Extract the (x, y) coordinate from the center of the cell holding the provided text.  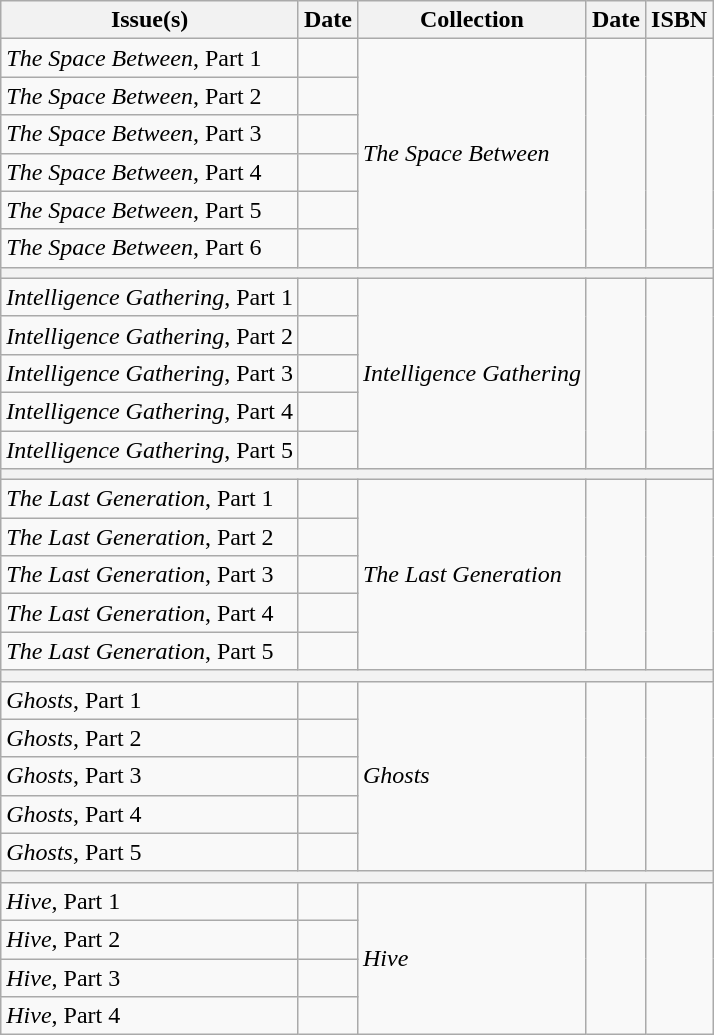
Issue(s) (150, 20)
The Last Generation, Part 3 (150, 575)
The Last Generation, Part 1 (150, 499)
Ghosts, Part 1 (150, 700)
The Space Between, Part 3 (150, 134)
Intelligence Gathering, Part 4 (150, 411)
Intelligence Gathering (472, 373)
Ghosts (472, 776)
The Space Between, Part 6 (150, 248)
Intelligence Gathering, Part 1 (150, 297)
The Last Generation, Part 4 (150, 613)
Collection (472, 20)
The Space Between, Part 5 (150, 210)
The Last Generation (472, 575)
The Space Between, Part 1 (150, 58)
The Last Generation, Part 5 (150, 651)
Intelligence Gathering, Part 5 (150, 449)
Hive, Part 4 (150, 1016)
ISBN (680, 20)
Ghosts, Part 5 (150, 852)
Ghosts, Part 2 (150, 738)
Ghosts, Part 4 (150, 814)
Ghosts, Part 3 (150, 776)
Hive, Part 3 (150, 977)
Hive, Part 1 (150, 901)
Hive, Part 2 (150, 939)
The Space Between, Part 2 (150, 96)
Intelligence Gathering, Part 2 (150, 335)
The Space Between (472, 153)
Intelligence Gathering, Part 3 (150, 373)
The Last Generation, Part 2 (150, 537)
The Space Between, Part 4 (150, 172)
Hive (472, 958)
